Locate the cell with the specified text and output its (X, Y) center coordinate. 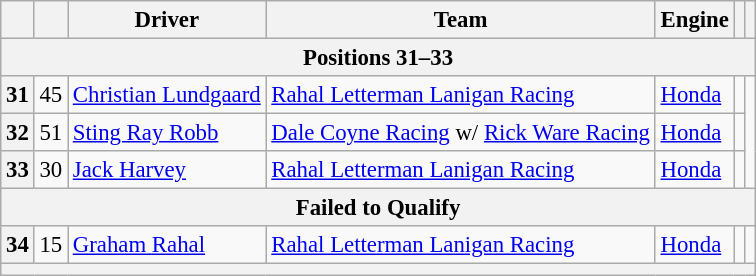
34 (18, 245)
Dale Coyne Racing w/ Rick Ware Racing (460, 133)
Driver (168, 20)
Jack Harvey (168, 170)
30 (50, 170)
Team (460, 20)
32 (18, 133)
33 (18, 170)
Failed to Qualify (378, 208)
31 (18, 95)
45 (50, 95)
Christian Lundgaard (168, 95)
Positions 31–33 (378, 58)
Engine (694, 20)
Sting Ray Robb (168, 133)
15 (50, 245)
51 (50, 133)
Graham Rahal (168, 245)
